Determine the (X, Y) coordinate at the center of the cell enclosing the given text.  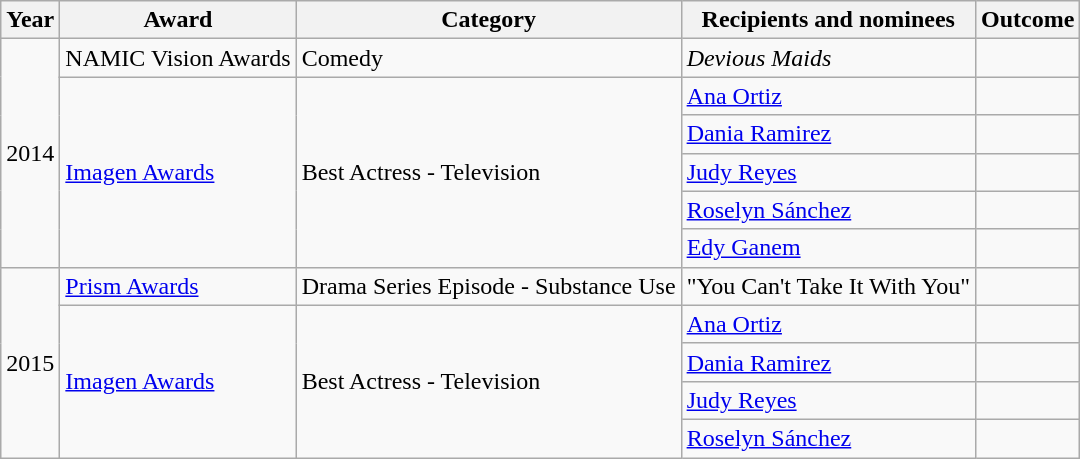
Drama Series Episode - Substance Use (488, 286)
2014 (30, 153)
Outcome (1027, 20)
Year (30, 20)
Edy Ganem (828, 248)
Award (178, 20)
"You Can't Take It With You" (828, 286)
2015 (30, 362)
NAMIC Vision Awards (178, 58)
Comedy (488, 58)
Prism Awards (178, 286)
Recipients and nominees (828, 20)
Category (488, 20)
Devious Maids (828, 58)
